Identify which cell holds the provided text, then report its [x, y] central coordinate. 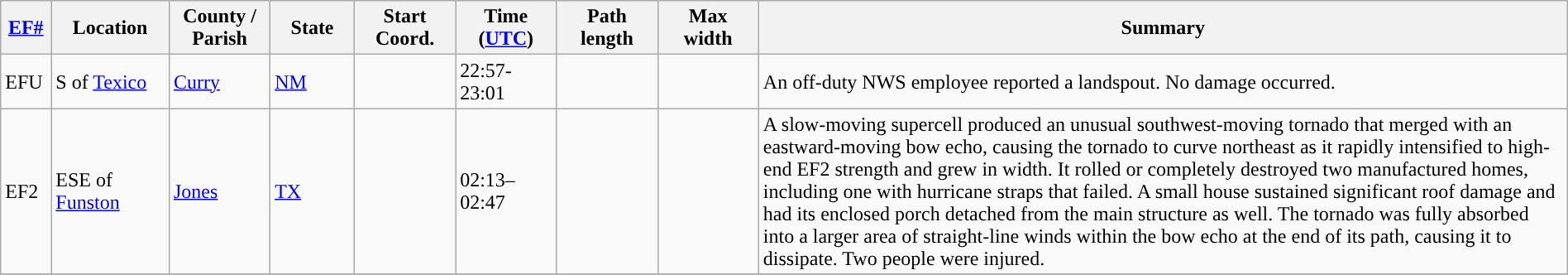
Path length [607, 28]
An off-duty NWS employee reported a landspout. No damage occurred. [1163, 81]
State [313, 28]
02:13–02:47 [506, 191]
22:57-23:01 [506, 81]
S of Texico [111, 81]
EF2 [26, 191]
Jones [219, 191]
EF# [26, 28]
Curry [219, 81]
Start Coord. [404, 28]
TX [313, 191]
NM [313, 81]
Time (UTC) [506, 28]
County / Parish [219, 28]
Summary [1163, 28]
Max width [708, 28]
ESE of Funston [111, 191]
Location [111, 28]
EFU [26, 81]
